Determine the [X, Y] coordinate at the center of the cell enclosing the given text.  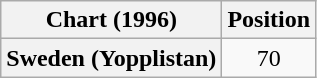
70 [269, 58]
Chart (1996) [112, 20]
Position [269, 20]
Sweden (Yopplistan) [112, 58]
